Return (x, y) of the center of cell containing provided text 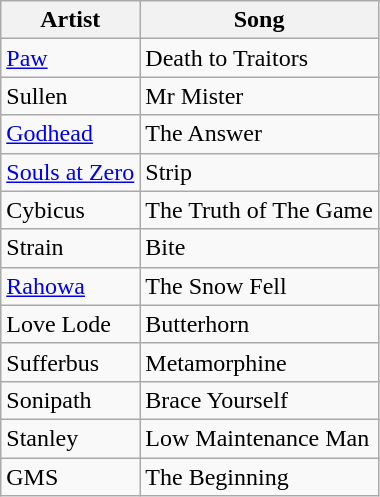
The Beginning (260, 477)
Souls at Zero (70, 172)
GMS (70, 477)
The Snow Fell (260, 286)
Godhead (70, 134)
Death to Traitors (260, 58)
Low Maintenance Man (260, 438)
Brace Yourself (260, 400)
Artist (70, 20)
Strip (260, 172)
The Truth of The Game (260, 210)
Sonipath (70, 400)
Rahowa (70, 286)
Mr Mister (260, 96)
Sufferbus (70, 362)
Butterhorn (260, 324)
Song (260, 20)
Stanley (70, 438)
Love Lode (70, 324)
Cybicus (70, 210)
The Answer (260, 134)
Bite (260, 248)
Strain (70, 248)
Sullen (70, 96)
Paw (70, 58)
Metamorphine (260, 362)
